Scan for the cell matching the given text and deliver its (x, y) coordinate at center. 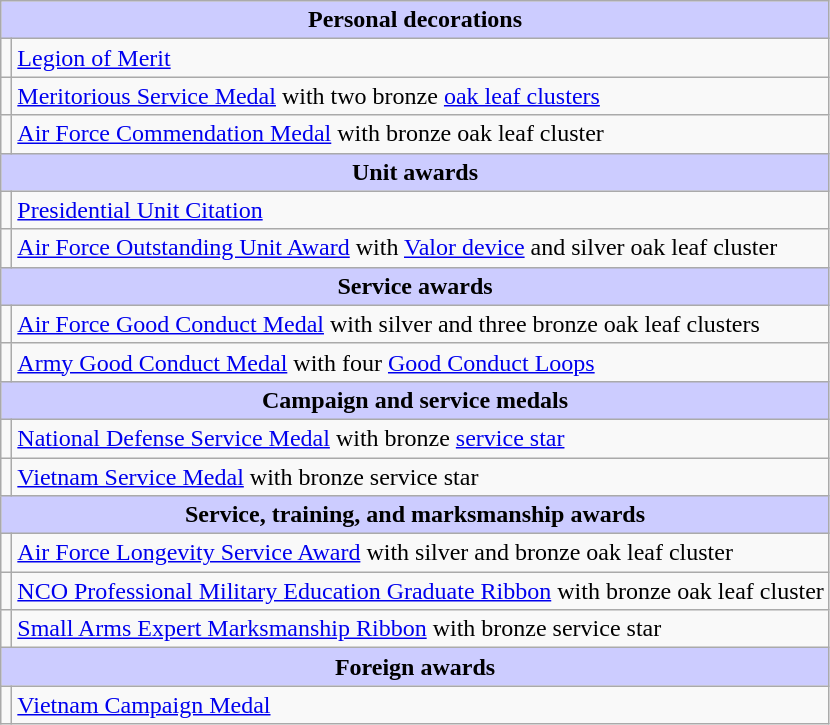
National Defense Service Medal with bronze service star (421, 438)
Unit awards (416, 172)
Vietnam Service Medal with bronze service star (421, 477)
Foreign awards (416, 667)
Air Force Commendation Medal with bronze oak leaf cluster (421, 134)
Small Arms Expert Marksmanship Ribbon with bronze service star (421, 629)
NCO Professional Military Education Graduate Ribbon with bronze oak leaf cluster (421, 591)
Service, training, and marksmanship awards (416, 515)
Army Good Conduct Medal with four Good Conduct Loops (421, 362)
Presidential Unit Citation (421, 210)
Legion of Merit (421, 58)
Vietnam Campaign Medal (421, 705)
Air Force Longevity Service Award with silver and bronze oak leaf cluster (421, 553)
Campaign and service medals (416, 400)
Personal decorations (416, 20)
Service awards (416, 286)
Air Force Good Conduct Medal with silver and three bronze oak leaf clusters (421, 324)
Air Force Outstanding Unit Award with Valor device and silver oak leaf cluster (421, 248)
Meritorious Service Medal with two bronze oak leaf clusters (421, 96)
